Identify which cell holds the provided text, then report its (x, y) central coordinate. 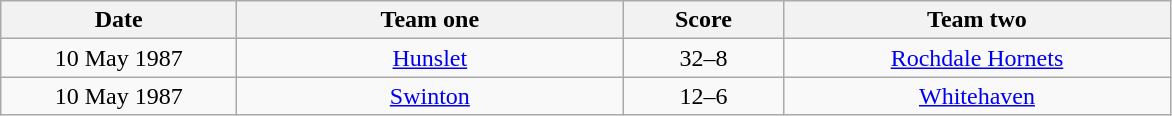
Hunslet (430, 58)
Swinton (430, 96)
Rochdale Hornets (977, 58)
Score (704, 20)
Whitehaven (977, 96)
32–8 (704, 58)
Date (119, 20)
Team one (430, 20)
12–6 (704, 96)
Team two (977, 20)
